Provide the (X, Y) coordinate of the cell's center where the given text is located.  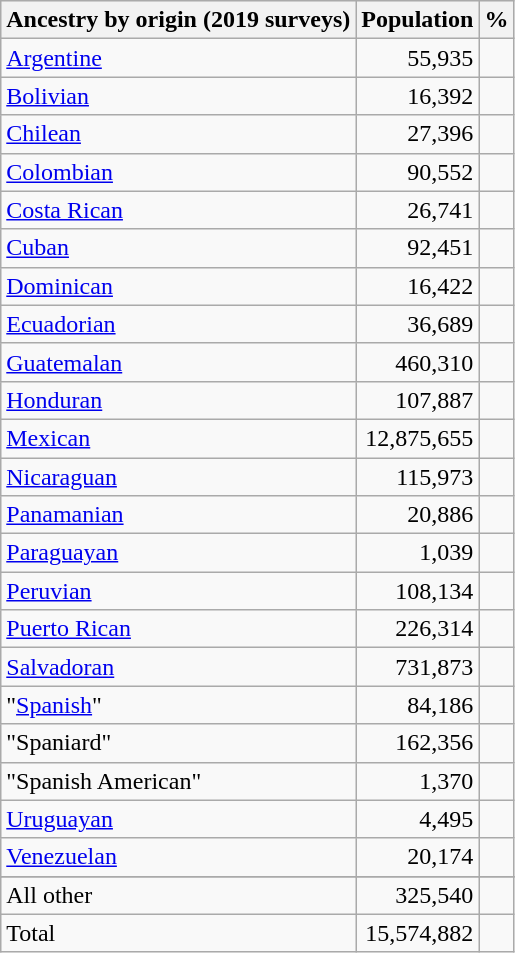
Uruguayan (178, 819)
% (496, 20)
55,935 (418, 58)
Mexican (178, 438)
Costa Rican (178, 210)
731,873 (418, 667)
Venezuelan (178, 857)
107,887 (418, 400)
162,356 (418, 743)
Ancestry by origin (2019 surveys) (178, 20)
26,741 (418, 210)
108,134 (418, 591)
16,422 (418, 286)
460,310 (418, 362)
Nicaraguan (178, 477)
Honduran (178, 400)
325,540 (418, 895)
20,174 (418, 857)
Panamanian (178, 515)
Population (418, 20)
Paraguayan (178, 553)
90,552 (418, 172)
Cuban (178, 248)
Bolivian (178, 96)
20,886 (418, 515)
1,370 (418, 781)
Salvadoran (178, 667)
"Spanish American" (178, 781)
1,039 (418, 553)
Peruvian (178, 591)
226,314 (418, 629)
27,396 (418, 134)
12,875,655 (418, 438)
Dominican (178, 286)
115,973 (418, 477)
16,392 (418, 96)
Argentine (178, 58)
Ecuadorian (178, 324)
4,495 (418, 819)
All other (178, 895)
Puerto Rican (178, 629)
84,186 (418, 705)
15,574,882 (418, 933)
36,689 (418, 324)
Total (178, 933)
92,451 (418, 248)
Guatemalan (178, 362)
"Spaniard" (178, 743)
Chilean (178, 134)
Colombian (178, 172)
"Spanish" (178, 705)
